Return the (X, Y) coordinate for the center point of the cell that contains the specified text.  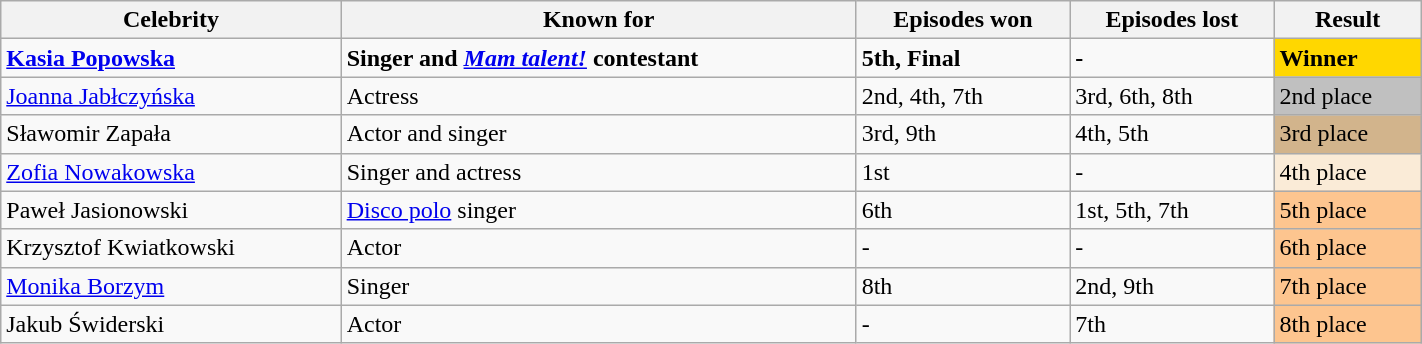
Winner (1348, 58)
5th, Final (963, 58)
Episodes lost (1172, 20)
Actress (598, 96)
5th place (1348, 210)
1st, 5th, 7th (1172, 210)
6th (963, 210)
Celebrity (171, 20)
Paweł Jasionowski (171, 210)
2nd, 4th, 7th (963, 96)
1st (963, 172)
Result (1348, 20)
Kasia Popowska (171, 58)
Zofia Nowakowska (171, 172)
Sławomir Zapała (171, 134)
Joanna Jabłczyńska (171, 96)
Jakub Świderski (171, 324)
Singer and actress (598, 172)
3rd, 6th, 8th (1172, 96)
6th place (1348, 248)
2nd, 9th (1172, 286)
7th (1172, 324)
7th place (1348, 286)
3rd, 9th (963, 134)
Episodes won (963, 20)
Known for (598, 20)
Krzysztof Kwiatkowski (171, 248)
8th (963, 286)
Actor and singer (598, 134)
3rd place (1348, 134)
2nd place (1348, 96)
8th place (1348, 324)
4th, 5th (1172, 134)
Singer (598, 286)
Disco polo singer (598, 210)
4th place (1348, 172)
Singer and Mam talent! contestant (598, 58)
Monika Borzym (171, 286)
